From the cell containing the given text, extract its center point as (x, y) coordinate. 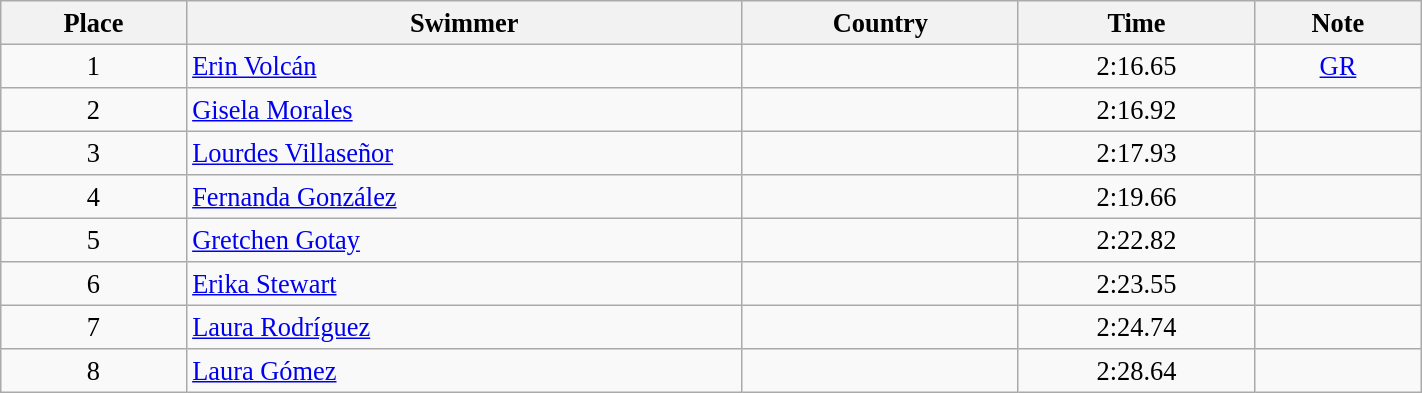
4 (94, 197)
Erin Volcán (464, 66)
2 (94, 109)
2:22.82 (1136, 240)
Erika Stewart (464, 284)
8 (94, 371)
2:17.93 (1136, 153)
Note (1338, 22)
2:16.65 (1136, 66)
5 (94, 240)
Fernanda González (464, 197)
GR (1338, 66)
Lourdes Villaseñor (464, 153)
Place (94, 22)
2:16.92 (1136, 109)
1 (94, 66)
Gretchen Gotay (464, 240)
2:28.64 (1136, 371)
Laura Gómez (464, 371)
Country (880, 22)
3 (94, 153)
Laura Rodríguez (464, 327)
6 (94, 284)
Swimmer (464, 22)
2:23.55 (1136, 284)
Gisela Morales (464, 109)
2:24.74 (1136, 327)
2:19.66 (1136, 197)
7 (94, 327)
Time (1136, 22)
